Extract the (x, y) coordinate from the center of the cell holding the provided text.  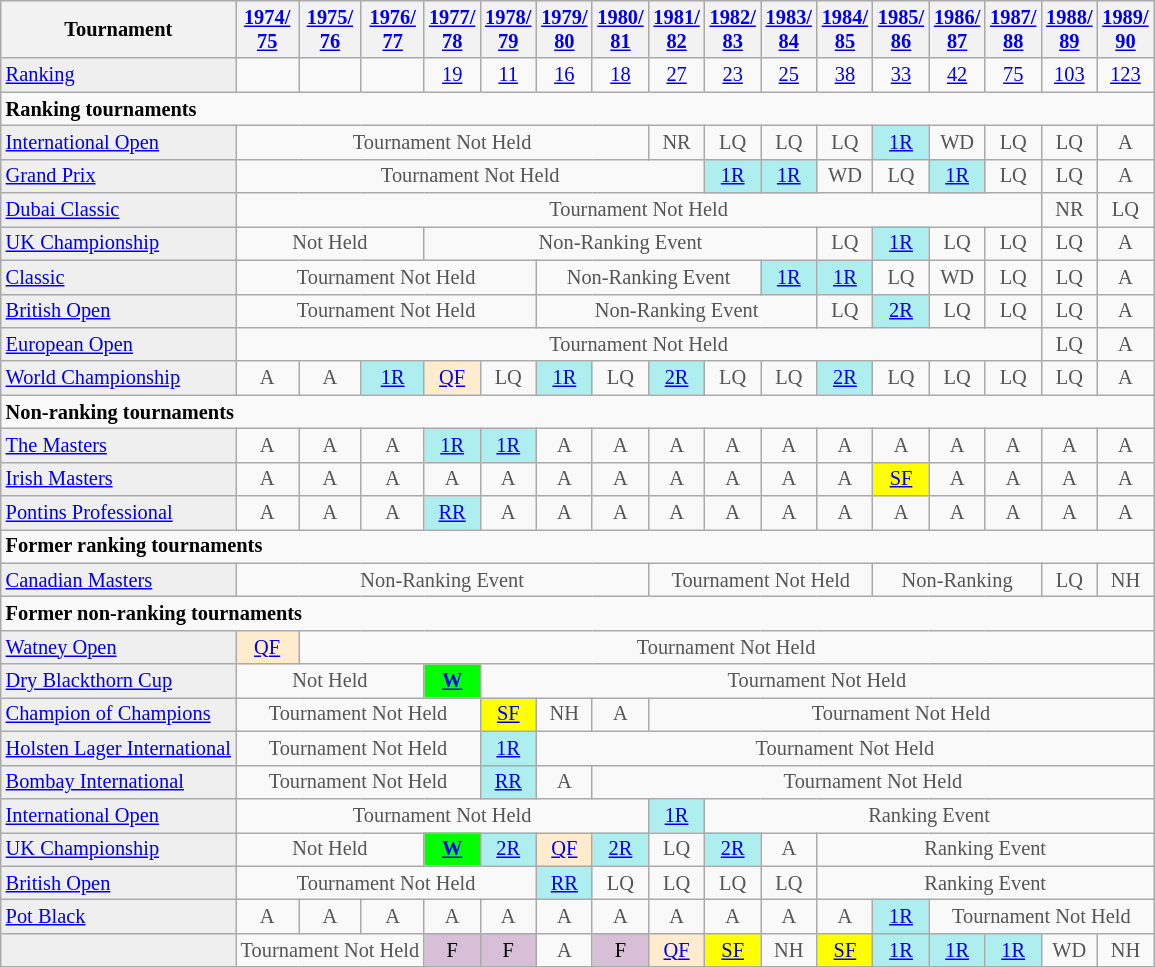
103 (1069, 75)
The Masters (118, 445)
1978/79 (508, 29)
23 (733, 75)
38 (845, 75)
19 (452, 75)
1977/78 (452, 29)
1975/76 (330, 29)
42 (957, 75)
Tournament (118, 29)
Ranking (118, 75)
1979/80 (564, 29)
World Championship (118, 378)
Classic (118, 277)
Dubai Classic (118, 210)
1984/85 (845, 29)
Holsten Lager International (118, 748)
Pontins Professional (118, 513)
Former non-ranking tournaments (578, 613)
Non-Ranking (957, 580)
1989/90 (1125, 29)
Non-ranking tournaments (578, 412)
Grand Prix (118, 176)
Irish Masters (118, 479)
Pot Black (118, 916)
Canadian Masters (118, 580)
Bombay International (118, 782)
11 (508, 75)
18 (620, 75)
123 (1125, 75)
Former ranking tournaments (578, 546)
33 (901, 75)
Ranking tournaments (578, 109)
1980/81 (620, 29)
25 (789, 75)
16 (564, 75)
Dry Blackthorn Cup (118, 681)
1986/87 (957, 29)
27 (677, 75)
1988/89 (1069, 29)
1976/77 (392, 29)
75 (1013, 75)
Champion of Champions (118, 714)
1982/83 (733, 29)
European Open (118, 344)
1987/88 (1013, 29)
1985/86 (901, 29)
1983/84 (789, 29)
1981/82 (677, 29)
Watney Open (118, 647)
1974/75 (268, 29)
